Locate the cell with the specified text and output its [X, Y] center coordinate. 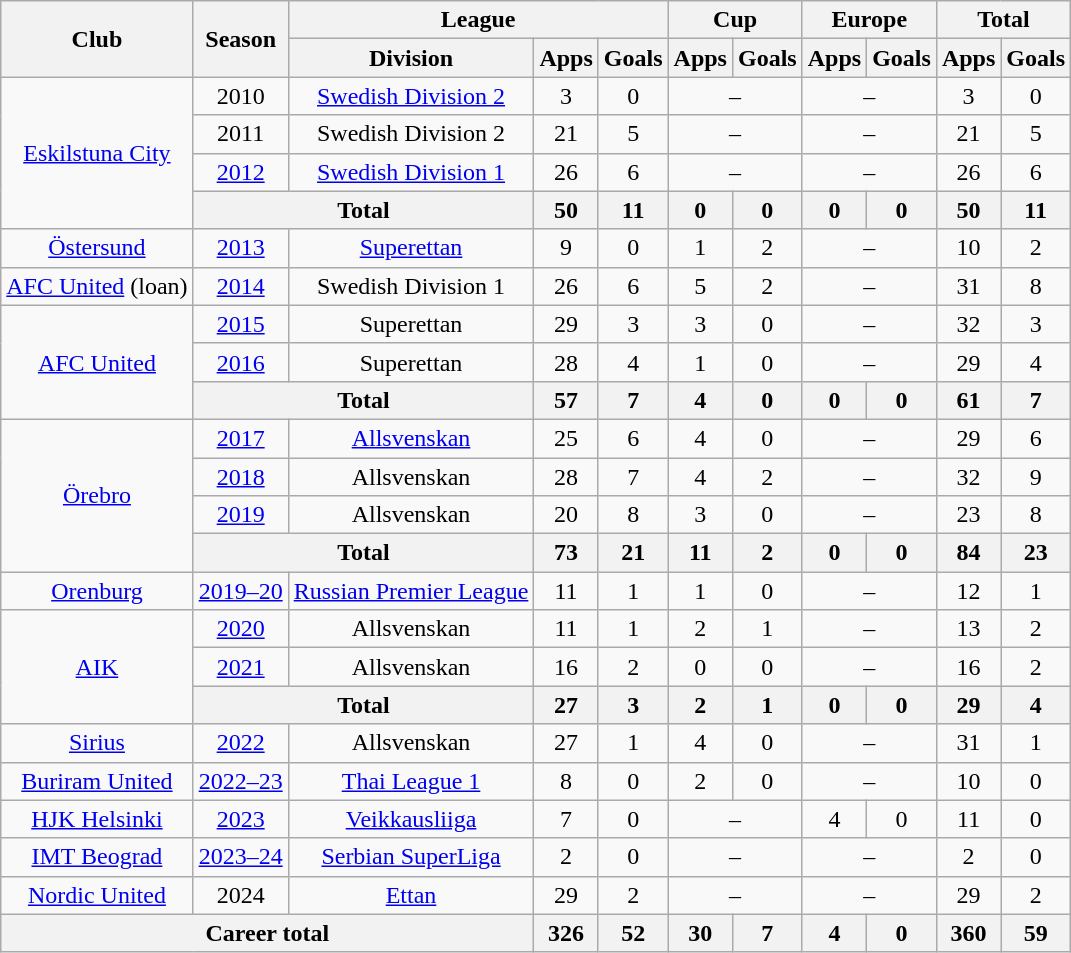
Thai League 1 [411, 781]
Örebro [97, 495]
13 [968, 629]
AFC United [97, 362]
Cup [735, 20]
2023 [240, 819]
Nordic United [97, 895]
Season [240, 39]
2021 [240, 667]
57 [566, 400]
Club [97, 39]
AFC United (loan) [97, 286]
2024 [240, 895]
Europe [869, 20]
2018 [240, 477]
84 [968, 553]
Buriram United [97, 781]
AIK [97, 667]
Sirius [97, 743]
73 [566, 553]
Serbian SuperLiga [411, 857]
2023–24 [240, 857]
2011 [240, 134]
Orenburg [97, 591]
HJK Helsinki [97, 819]
League [478, 20]
2019 [240, 515]
2022 [240, 743]
2012 [240, 172]
12 [968, 591]
Russian Premier League [411, 591]
326 [566, 933]
2022–23 [240, 781]
2019–20 [240, 591]
30 [700, 933]
61 [968, 400]
2010 [240, 96]
Division [411, 58]
360 [968, 933]
59 [1036, 933]
2014 [240, 286]
2015 [240, 324]
52 [633, 933]
20 [566, 515]
2020 [240, 629]
2017 [240, 438]
Eskilstuna City [97, 153]
Career total [268, 933]
IMT Beograd [97, 857]
Ettan [411, 895]
Östersund [97, 248]
25 [566, 438]
Veikkausliiga [411, 819]
2016 [240, 362]
2013 [240, 248]
